Detect which cell encompasses the target text, then output its [X, Y] center coordinate. 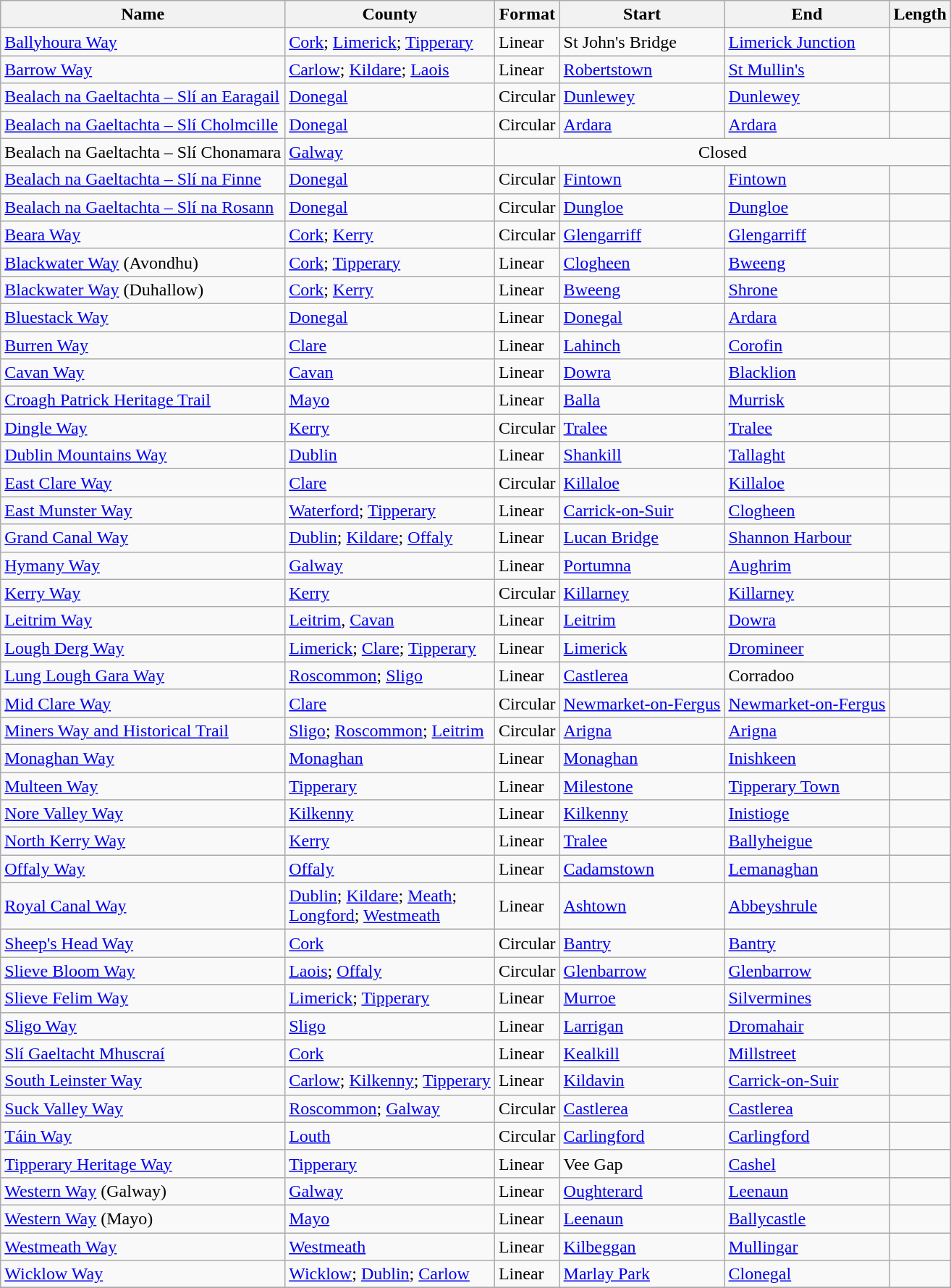
Balla [642, 400]
Murrisk [807, 400]
Croagh Patrick Heritage Trail [143, 400]
Slieve Felim Way [143, 998]
Start [642, 14]
Offaly [390, 869]
Louth [390, 1136]
Multeen Way [143, 786]
Bealach na Gaeltachta – Slí na Finne [143, 180]
Lemanaghan [807, 869]
Cavan Way [143, 373]
Cork; Limerick; Tipperary [390, 42]
End [807, 14]
South Leinster Way [143, 1081]
Robertstown [642, 70]
Dingle Way [143, 428]
Blacklion [807, 373]
Leitrim, Cavan [390, 620]
Milestone [642, 786]
North Kerry Way [143, 841]
Limerick; Clare; Tipperary [390, 648]
Dromahair [807, 1026]
Tallaght [807, 455]
Suck Valley Way [143, 1108]
Sligo [390, 1026]
Waterford; Tipperary [390, 510]
Lough Derg Way [143, 648]
Sheep's Head Way [143, 943]
Slí Gaeltacht Mhuscraí [143, 1053]
Leitrim [642, 620]
Cashel [807, 1163]
Wicklow; Dublin; Carlow [390, 1274]
Vee Gap [642, 1163]
St Mullin's [807, 70]
Bealach na Gaeltachta – Slí Cholmcille [143, 125]
Kilbeggan [642, 1246]
Western Way (Mayo) [143, 1218]
Murroe [642, 998]
Lahinch [642, 345]
Mid Clare Way [143, 703]
Millstreet [807, 1053]
Closed [722, 152]
Ballycastle [807, 1218]
Carlow; Kildare; Laois [390, 70]
County [390, 14]
Oughterard [642, 1191]
St John's Bridge [642, 42]
Limerick Junction [807, 42]
Limerick [642, 648]
Táin Way [143, 1136]
Cavan [390, 373]
Dromineer [807, 648]
Cork; Tipperary [390, 262]
Ballyhoura Way [143, 42]
Format [527, 14]
Leitrim Way [143, 620]
Blackwater Way (Duhallow) [143, 290]
Silvermines [807, 998]
Bluestack Way [143, 317]
Mullingar [807, 1246]
Bealach na Gaeltachta – Slí na Rosann [143, 207]
Portumna [642, 565]
Westmeath Way [143, 1246]
Sligo Way [143, 1026]
Inishkeen [807, 758]
Tipperary Heritage Way [143, 1163]
Dublin Mountains Way [143, 455]
Tipperary Town [807, 786]
Royal Canal Way [143, 906]
Barrow Way [143, 70]
Offaly Way [143, 869]
Corofin [807, 345]
Clonegal [807, 1274]
Roscommon; Sligo [390, 675]
Dublin [390, 455]
Sligo; Roscommon; Leitrim [390, 731]
Roscommon; Galway [390, 1108]
East Munster Way [143, 510]
Limerick; Tipperary [390, 998]
Wicklow Way [143, 1274]
Aughrim [807, 565]
Larrigan [642, 1026]
Dublin; Kildare; Meath; Longford; Westmeath [390, 906]
Inistioge [807, 814]
Beara Way [143, 235]
Grand Canal Way [143, 538]
Lucan Bridge [642, 538]
Ashtown [642, 906]
Miners Way and Historical Trail [143, 731]
Hymany Way [143, 565]
Western Way (Galway) [143, 1191]
East Clare Way [143, 483]
Carlow; Kilkenny; Tipperary [390, 1081]
Shannon Harbour [807, 538]
Laois; Offaly [390, 971]
Kildavin [642, 1081]
Shrone [807, 290]
Kerry Way [143, 593]
Cadamstown [642, 869]
Bealach na Gaeltachta – Slí an Earagail [143, 97]
Westmeath [390, 1246]
Abbeyshrule [807, 906]
Shankill [642, 455]
Slieve Bloom Way [143, 971]
Ballyheigue [807, 841]
Length [920, 14]
Kealkill [642, 1053]
Bealach na Gaeltachta – Slí Chonamara [143, 152]
Burren Way [143, 345]
Corradoo [807, 675]
Monaghan Way [143, 758]
Lung Lough Gara Way [143, 675]
Dublin; Kildare; Offaly [390, 538]
Nore Valley Way [143, 814]
Marlay Park [642, 1274]
Blackwater Way (Avondhu) [143, 262]
Name [143, 14]
